From the cell containing the given text, extract its center point as [X, Y] coordinate. 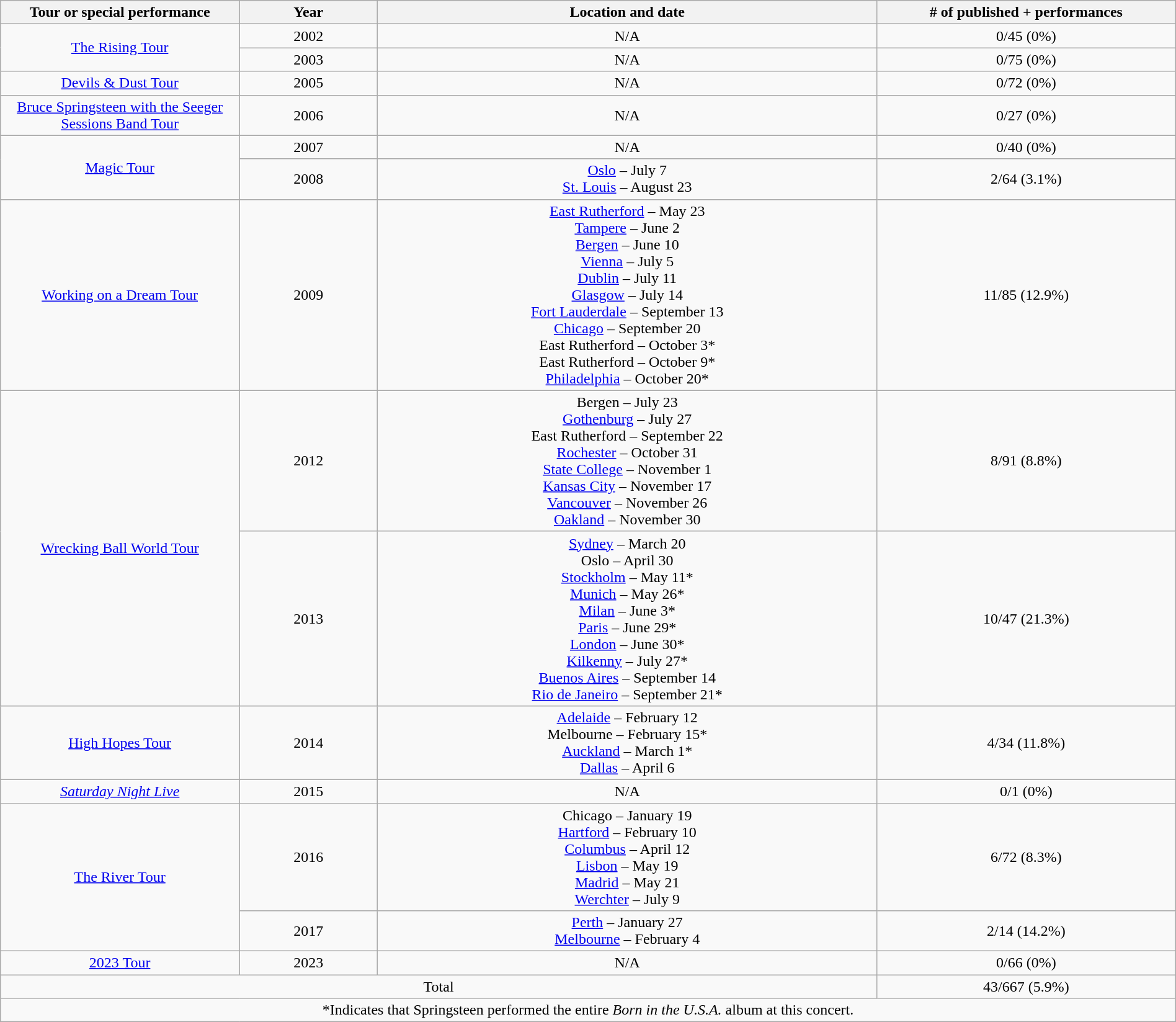
43/667 (5.9%) [1026, 987]
The River Tour [120, 877]
0/27 (0%) [1026, 115]
*Indicates that Springsteen performed the entire Born in the U.S.A. album at this concert. [588, 1010]
2007 [309, 147]
4/34 (11.8%) [1026, 742]
Perth – January 27Melbourne – February 4 [628, 931]
2016 [309, 856]
0/1 (0%) [1026, 791]
Adelaide – February 12Melbourne – February 15*Auckland – March 1*Dallas – April 6 [628, 742]
2/64 (3.1%) [1026, 179]
Chicago – January 19Hartford – February 10Columbus – April 12Lisbon – May 19Madrid – May 21Werchter – July 9 [628, 856]
0/45 (0%) [1026, 36]
High Hopes Tour [120, 742]
2005 [309, 83]
0/75 (0%) [1026, 60]
The Rising Tour [120, 48]
6/72 (8.3%) [1026, 856]
# of published + performances [1026, 12]
2008 [309, 179]
2023 Tour [120, 963]
0/66 (0%) [1026, 963]
Total [439, 987]
2014 [309, 742]
Location and date [628, 12]
Year [309, 12]
0/40 (0%) [1026, 147]
2009 [309, 295]
Magic Tour [120, 168]
Tour or special performance [120, 12]
Working on a Dream Tour [120, 295]
2/14 (14.2%) [1026, 931]
Wrecking Ball World Tour [120, 548]
8/91 (8.8%) [1026, 460]
2013 [309, 618]
2002 [309, 36]
2023 [309, 963]
10/47 (21.3%) [1026, 618]
2015 [309, 791]
0/72 (0%) [1026, 83]
2012 [309, 460]
2003 [309, 60]
2017 [309, 931]
Oslo – July 7St. Louis – August 23 [628, 179]
11/85 (12.9%) [1026, 295]
Bruce Springsteen with the Seeger Sessions Band Tour [120, 115]
Saturday Night Live [120, 791]
Devils & Dust Tour [120, 83]
2006 [309, 115]
